Identify which cell holds the provided text, then report its [x, y] central coordinate. 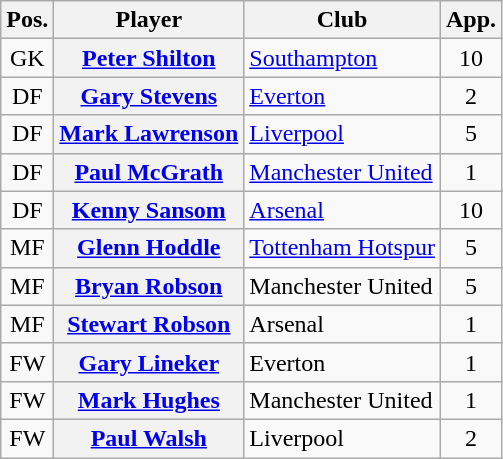
Gary Stevens [149, 96]
Paul McGrath [149, 172]
Mark Lawrenson [149, 134]
Glenn Hoddle [149, 248]
Southampton [342, 58]
Club [342, 20]
Peter Shilton [149, 58]
Pos. [28, 20]
Mark Hughes [149, 400]
App. [470, 20]
Kenny Sansom [149, 210]
Tottenham Hotspur [342, 248]
Player [149, 20]
Paul Walsh [149, 438]
Stewart Robson [149, 324]
Bryan Robson [149, 286]
GK [28, 58]
Gary Lineker [149, 362]
